Provide the [x, y] coordinate of the cell's center where the given text is located.  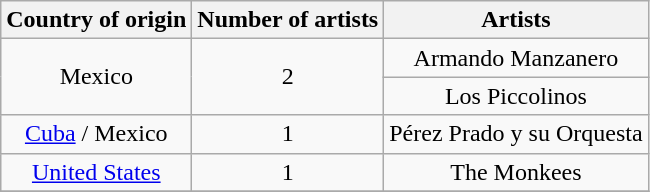
United States [96, 172]
Mexico [96, 77]
Los Piccolinos [516, 96]
Artists [516, 20]
Country of origin [96, 20]
2 [288, 77]
Armando Manzanero [516, 58]
The Monkees [516, 172]
Number of artists [288, 20]
Cuba / Mexico [96, 134]
Pérez Prado y su Orquesta [516, 134]
